From the cell containing the given text, extract its center point as (x, y) coordinate. 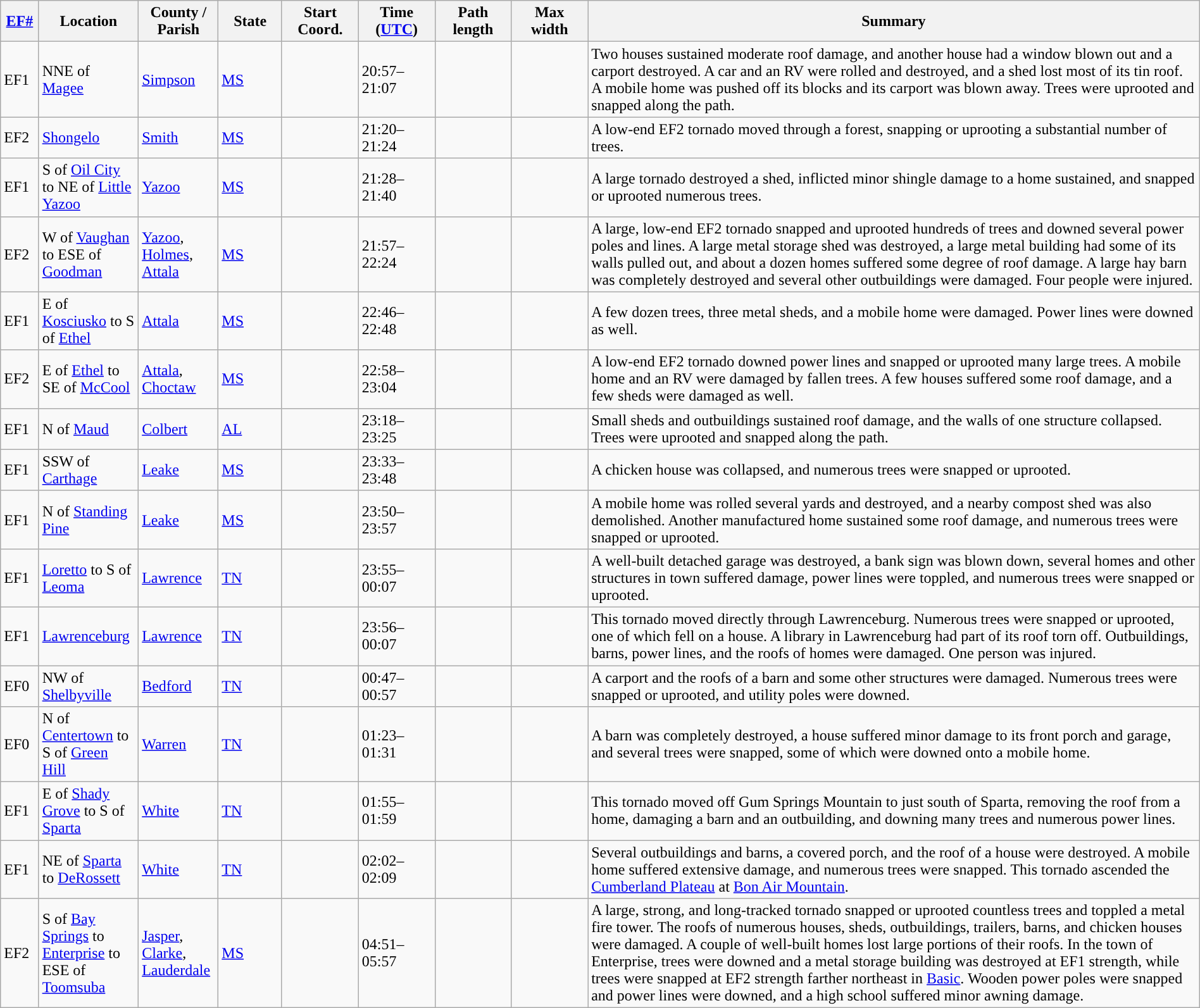
AL (251, 429)
Time (UTC) (396, 22)
Start Coord. (320, 22)
20:57–21:07 (396, 80)
EF# (20, 22)
22:46–22:48 (396, 321)
A large tornado destroyed a shed, inflicted minor shingle damage to a home sustained, and snapped or uprooted numerous trees. (894, 187)
Attala (178, 321)
21:20–21:24 (396, 138)
Summary (894, 22)
23:55–00:07 (396, 578)
01:23–01:31 (396, 744)
Yazoo (178, 187)
SSW of Carthage (89, 470)
23:18–23:25 (396, 429)
Bedford (178, 686)
Attala, Choctaw (178, 379)
21:57–22:24 (396, 254)
S of Bay Springs to Enterprise to ESE of Toomsuba (89, 953)
NNE of Magee (89, 80)
00:47–00:57 (396, 686)
23:56–00:07 (396, 636)
N of Standing Pine (89, 520)
02:02–02:09 (396, 869)
NW of Shelbyville (89, 686)
23:50–23:57 (396, 520)
01:55–01:59 (396, 811)
W of Vaughan to ESE of Goodman (89, 254)
Smith (178, 138)
E of Shady Grove to S of Sparta (89, 811)
Warren (178, 744)
County / Parish (178, 22)
04:51–05:57 (396, 953)
Max width (549, 22)
E of Ethel to SE of McCool (89, 379)
Location (89, 22)
A carport and the roofs of a barn and some other structures were damaged. Numerous trees were snapped or uprooted, and utility poles were downed. (894, 686)
Loretto to S of Leoma (89, 578)
23:33–23:48 (396, 470)
Lawrenceburg (89, 636)
Shongelo (89, 138)
A few dozen trees, three metal sheds, and a mobile home were damaged. Power lines were downed as well. (894, 321)
Jasper, Clarke, Lauderdale (178, 953)
Simpson (178, 80)
N of Maud (89, 429)
N of Centertown to S of Green Hill (89, 744)
A chicken house was collapsed, and numerous trees were snapped or uprooted. (894, 470)
Path length (473, 22)
E of Kosciusko to S of Ethel (89, 321)
Small sheds and outbuildings sustained roof damage, and the walls of one structure collapsed. Trees were uprooted and snapped along the path. (894, 429)
Yazoo, Holmes, Attala (178, 254)
S of Oil City to NE of Little Yazoo (89, 187)
State (251, 22)
21:28–21:40 (396, 187)
22:58–23:04 (396, 379)
NE of Sparta to DeRossett (89, 869)
A low-end EF2 tornado moved through a forest, snapping or uprooting a substantial number of trees. (894, 138)
Colbert (178, 429)
